From the cell containing the given text, extract its center point as [x, y] coordinate. 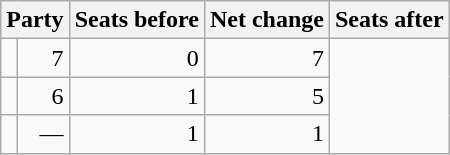
0 [136, 58]
5 [266, 96]
Seats before [136, 20]
6 [43, 96]
Seats after [389, 20]
— [43, 134]
Net change [266, 20]
Party [35, 20]
